Return (X, Y) of the center of cell containing provided text 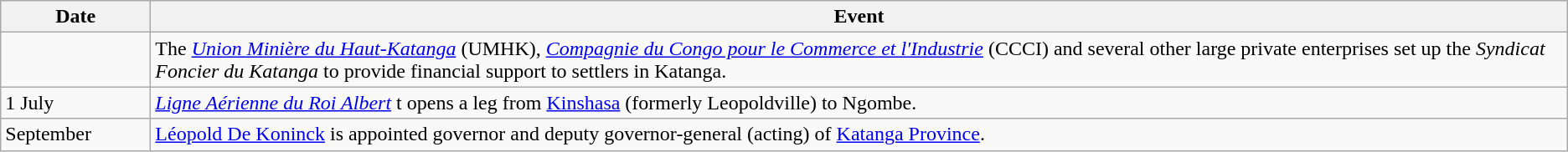
Event (859, 17)
Date (75, 17)
Léopold De Koninck is appointed governor and deputy governor-general (acting) of Katanga Province. (859, 134)
September (75, 134)
Ligne Aérienne du Roi Albert t opens a leg from Kinshasa (formerly Leopoldville) to Ngombe. (859, 103)
1 July (75, 103)
